Provide the [x, y] coordinate of the cell's center where the given text is located.  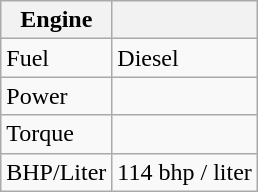
BHP/Liter [56, 172]
Diesel [185, 58]
Torque [56, 134]
Engine [56, 20]
Fuel [56, 58]
114 bhp / liter [185, 172]
Power [56, 96]
